Detect which cell encompasses the target text, then output its (X, Y) center coordinate. 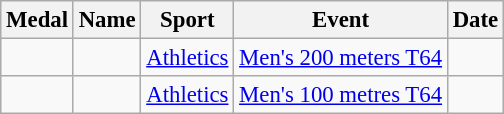
Men's 100 metres T64 (341, 95)
Event (341, 20)
Men's 200 meters T64 (341, 58)
Medal (38, 20)
Name (107, 20)
Date (475, 20)
Sport (188, 20)
